Search for the cell housing the specified text and yield its [x, y] center coordinate. 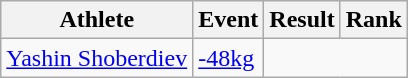
Event [228, 20]
Athlete [97, 20]
-48kg [228, 58]
Yashin Shoberdiev [97, 58]
Result [302, 20]
Rank [374, 20]
